Locate the cell with the specified text and output its [x, y] center coordinate. 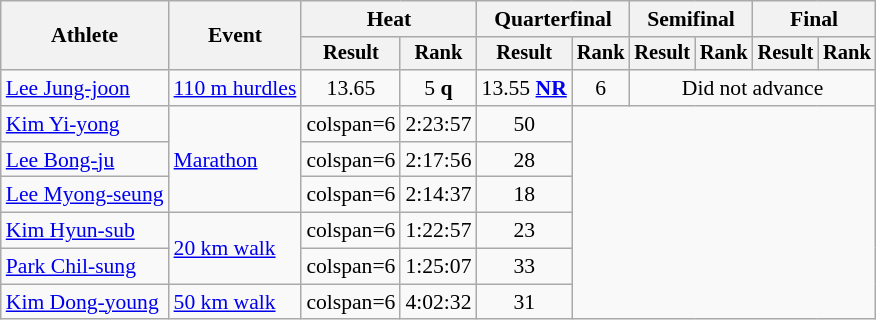
33 [524, 267]
2:17:56 [438, 160]
50 km walk [236, 302]
Event [236, 36]
Park Chil-sung [85, 267]
18 [524, 195]
Lee Bong-ju [85, 160]
Lee Myong-seung [85, 195]
Heat [388, 19]
Kim Yi-yong [85, 124]
Athlete [85, 36]
Marathon [236, 160]
13.55 NR [524, 88]
1:22:57 [438, 231]
28 [524, 160]
50 [524, 124]
5 q [438, 88]
13.65 [350, 88]
Lee Jung-joon [85, 88]
Did not advance [752, 88]
2:23:57 [438, 124]
31 [524, 302]
Semifinal [690, 19]
110 m hurdles [236, 88]
Quarterfinal [554, 19]
20 km walk [236, 248]
Kim Hyun-sub [85, 231]
Final [814, 19]
1:25:07 [438, 267]
23 [524, 231]
4:02:32 [438, 302]
6 [601, 88]
2:14:37 [438, 195]
Kim Dong-young [85, 302]
